Provide the (X, Y) coordinate of the cell's center where the given text is located.  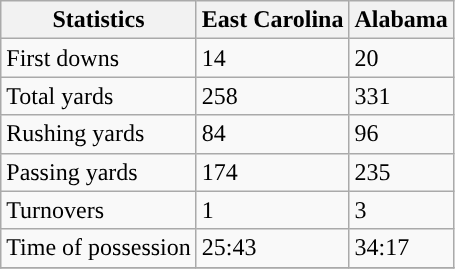
Passing yards (99, 172)
Total yards (99, 96)
Rushing yards (99, 134)
Alabama (401, 20)
20 (401, 58)
258 (272, 96)
Time of possession (99, 248)
174 (272, 172)
34:17 (401, 248)
14 (272, 58)
235 (401, 172)
84 (272, 134)
East Carolina (272, 20)
331 (401, 96)
3 (401, 210)
96 (401, 134)
Turnovers (99, 210)
Statistics (99, 20)
1 (272, 210)
First downs (99, 58)
25:43 (272, 248)
